Capture the cell that displays the provided text and extract its (x, y) central coordinate. 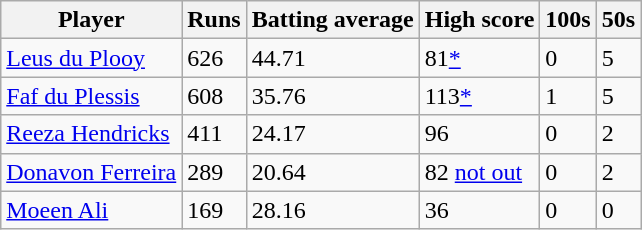
35.76 (332, 96)
Player (92, 20)
1 (568, 96)
82 not out (480, 172)
289 (214, 172)
81* (480, 58)
50s (618, 20)
411 (214, 134)
608 (214, 96)
626 (214, 58)
Donavon Ferreira (92, 172)
Faf du Plessis (92, 96)
24.17 (332, 134)
Moeen Ali (92, 210)
Runs (214, 20)
20.64 (332, 172)
169 (214, 210)
28.16 (332, 210)
Batting average (332, 20)
Reeza Hendricks (92, 134)
44.71 (332, 58)
Leus du Plooy (92, 58)
113* (480, 96)
High score (480, 20)
96 (480, 134)
100s (568, 20)
36 (480, 210)
